Extract the [X, Y] coordinate from the center of the cell holding the provided text.  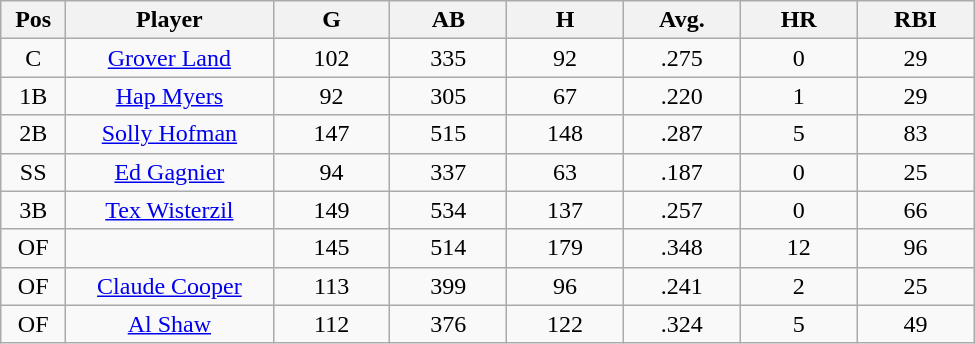
102 [332, 58]
RBI [916, 20]
AB [448, 20]
149 [332, 210]
137 [566, 210]
515 [448, 134]
.287 [682, 134]
.348 [682, 248]
Avg. [682, 20]
Solly Hofman [170, 134]
.241 [682, 286]
1 [798, 96]
12 [798, 248]
147 [332, 134]
Grover Land [170, 58]
337 [448, 172]
67 [566, 96]
145 [332, 248]
H [566, 20]
122 [566, 324]
Tex Wisterzil [170, 210]
305 [448, 96]
376 [448, 324]
C [34, 58]
Pos [34, 20]
49 [916, 324]
HR [798, 20]
SS [34, 172]
63 [566, 172]
Ed Gagnier [170, 172]
.257 [682, 210]
2 [798, 286]
399 [448, 286]
3B [34, 210]
Claude Cooper [170, 286]
148 [566, 134]
.220 [682, 96]
G [332, 20]
66 [916, 210]
83 [916, 134]
Player [170, 20]
Al Shaw [170, 324]
179 [566, 248]
Hap Myers [170, 96]
335 [448, 58]
514 [448, 248]
113 [332, 286]
112 [332, 324]
.187 [682, 172]
1B [34, 96]
2B [34, 134]
.324 [682, 324]
94 [332, 172]
534 [448, 210]
.275 [682, 58]
